Capture the cell that displays the provided text and extract its [X, Y] central coordinate. 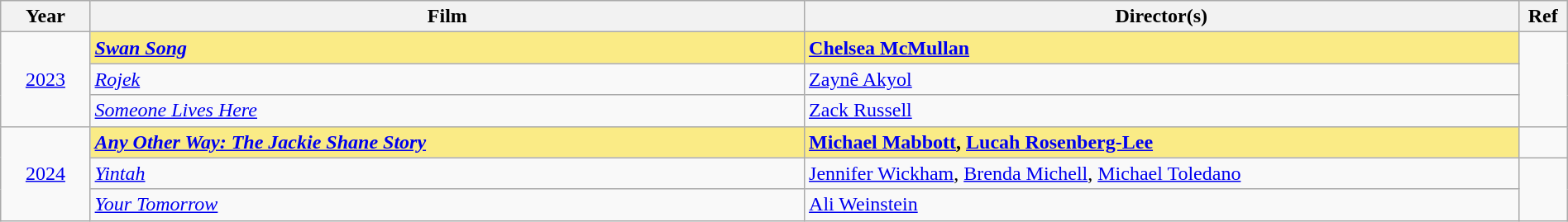
Film [447, 17]
Zaynê Akyol [1161, 79]
Director(s) [1161, 17]
Ali Weinstein [1161, 205]
Chelsea McMullan [1161, 48]
Jennifer Wickham, Brenda Michell, Michael Toledano [1161, 173]
Yintah [447, 173]
Michael Mabbott, Lucah Rosenberg-Lee [1161, 142]
Any Other Way: The Jackie Shane Story [447, 142]
Swan Song [447, 48]
2023 [45, 79]
Zack Russell [1161, 111]
Your Tomorrow [447, 205]
Rojek [447, 79]
Year [45, 17]
2024 [45, 173]
Ref [1543, 17]
Someone Lives Here [447, 111]
